Return the [x, y] coordinate for the center point of the cell that contains the specified text.  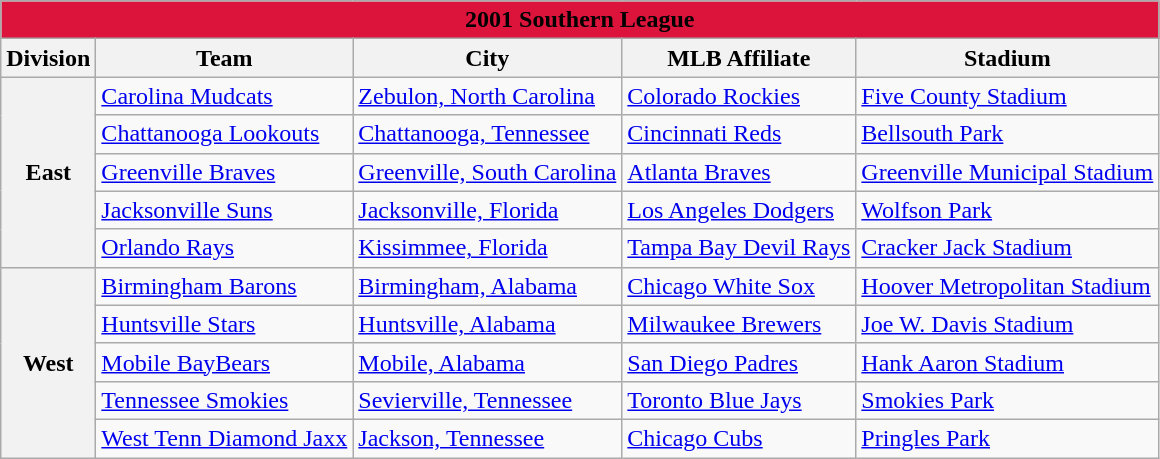
Tennessee Smokies [224, 400]
Joe W. Davis Stadium [1008, 324]
Sevierville, Tennessee [488, 400]
Birmingham, Alabama [488, 286]
Chicago Cubs [739, 438]
Bellsouth Park [1008, 134]
Five County Stadium [1008, 96]
Division [48, 58]
Birmingham Barons [224, 286]
Cracker Jack Stadium [1008, 248]
2001 Southern League [580, 20]
MLB Affiliate [739, 58]
Atlanta Braves [739, 172]
Greenville Municipal Stadium [1008, 172]
Hoover Metropolitan Stadium [1008, 286]
Stadium [1008, 58]
Greenville, South Carolina [488, 172]
Tampa Bay Devil Rays [739, 248]
Zebulon, North Carolina [488, 96]
Milwaukee Brewers [739, 324]
Team [224, 58]
Huntsville, Alabama [488, 324]
Chattanooga, Tennessee [488, 134]
Wolfson Park [1008, 210]
San Diego Padres [739, 362]
Kissimmee, Florida [488, 248]
Toronto Blue Jays [739, 400]
Jacksonville Suns [224, 210]
Greenville Braves [224, 172]
Chattanooga Lookouts [224, 134]
Cincinnati Reds [739, 134]
East [48, 172]
Huntsville Stars [224, 324]
West Tenn Diamond Jaxx [224, 438]
City [488, 58]
Jacksonville, Florida [488, 210]
West [48, 362]
Colorado Rockies [739, 96]
Pringles Park [1008, 438]
Hank Aaron Stadium [1008, 362]
Los Angeles Dodgers [739, 210]
Carolina Mudcats [224, 96]
Chicago White Sox [739, 286]
Mobile, Alabama [488, 362]
Mobile BayBears [224, 362]
Smokies Park [1008, 400]
Orlando Rays [224, 248]
Jackson, Tennessee [488, 438]
